Identify which cell holds the provided text, then report its [X, Y] central coordinate. 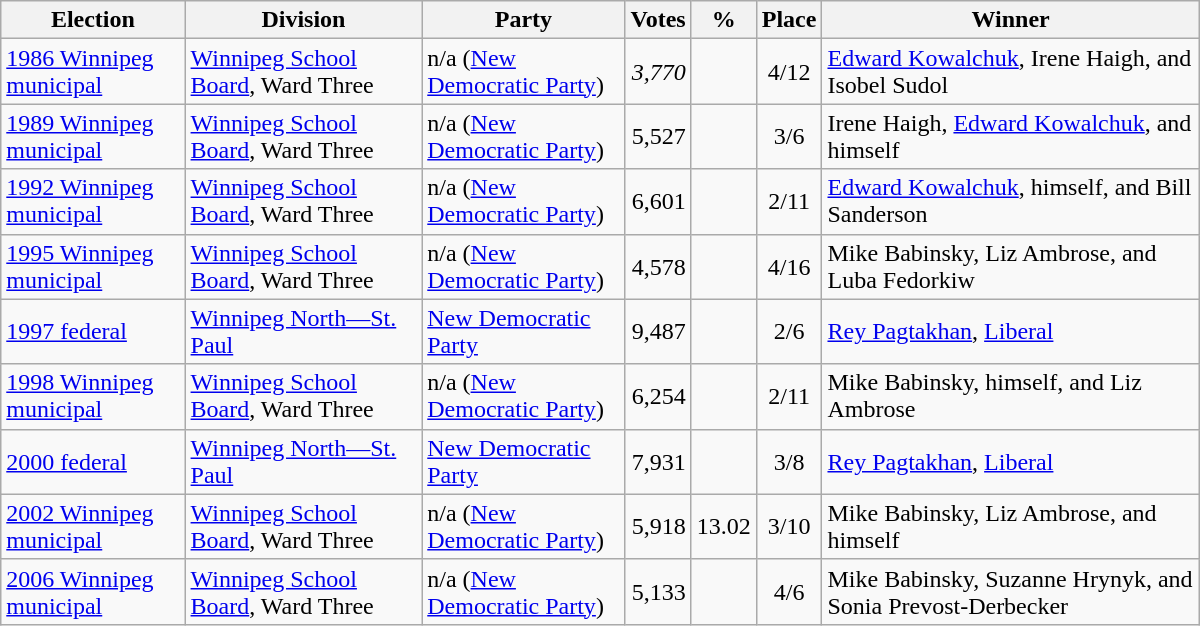
6,601 [658, 202]
7,931 [658, 462]
1989 Winnipeg municipal [93, 136]
13.02 [724, 526]
Edward Kowalchuk, himself, and Bill Sanderson [1010, 202]
5,133 [658, 592]
1997 federal [93, 332]
3/8 [789, 462]
4,578 [658, 266]
1986 Winnipeg municipal [93, 72]
3,770 [658, 72]
2000 federal [93, 462]
1995 Winnipeg municipal [93, 266]
Division [304, 20]
2002 Winnipeg municipal [93, 526]
Election [93, 20]
Mike Babinsky, himself, and Liz Ambrose [1010, 396]
Winner [1010, 20]
Irene Haigh, Edward Kowalchuk, and himself [1010, 136]
4/12 [789, 72]
4/16 [789, 266]
3/6 [789, 136]
1998 Winnipeg municipal [93, 396]
2/6 [789, 332]
5,918 [658, 526]
4/6 [789, 592]
Votes [658, 20]
Mike Babinsky, Liz Ambrose, and himself [1010, 526]
9,487 [658, 332]
Mike Babinsky, Liz Ambrose, and Luba Fedorkiw [1010, 266]
6,254 [658, 396]
1992 Winnipeg municipal [93, 202]
% [724, 20]
2006 Winnipeg municipal [93, 592]
Place [789, 20]
Mike Babinsky, Suzanne Hrynyk, and Sonia Prevost-Derbecker [1010, 592]
3/10 [789, 526]
Edward Kowalchuk, Irene Haigh, and Isobel Sudol [1010, 72]
Party [524, 20]
5,527 [658, 136]
